Capture the cell that displays the provided text and extract its [X, Y] central coordinate. 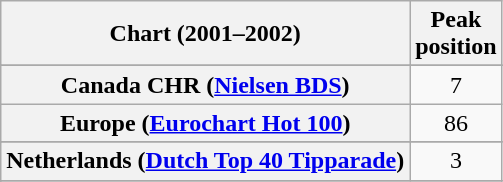
Netherlands (Dutch Top 40 Tipparade) [206, 161]
Chart (2001–2002) [206, 34]
Europe (Eurochart Hot 100) [206, 123]
3 [456, 161]
Canada CHR (Nielsen BDS) [206, 85]
Peakposition [456, 34]
86 [456, 123]
7 [456, 85]
